Capture the cell that displays the provided text and extract its (X, Y) central coordinate. 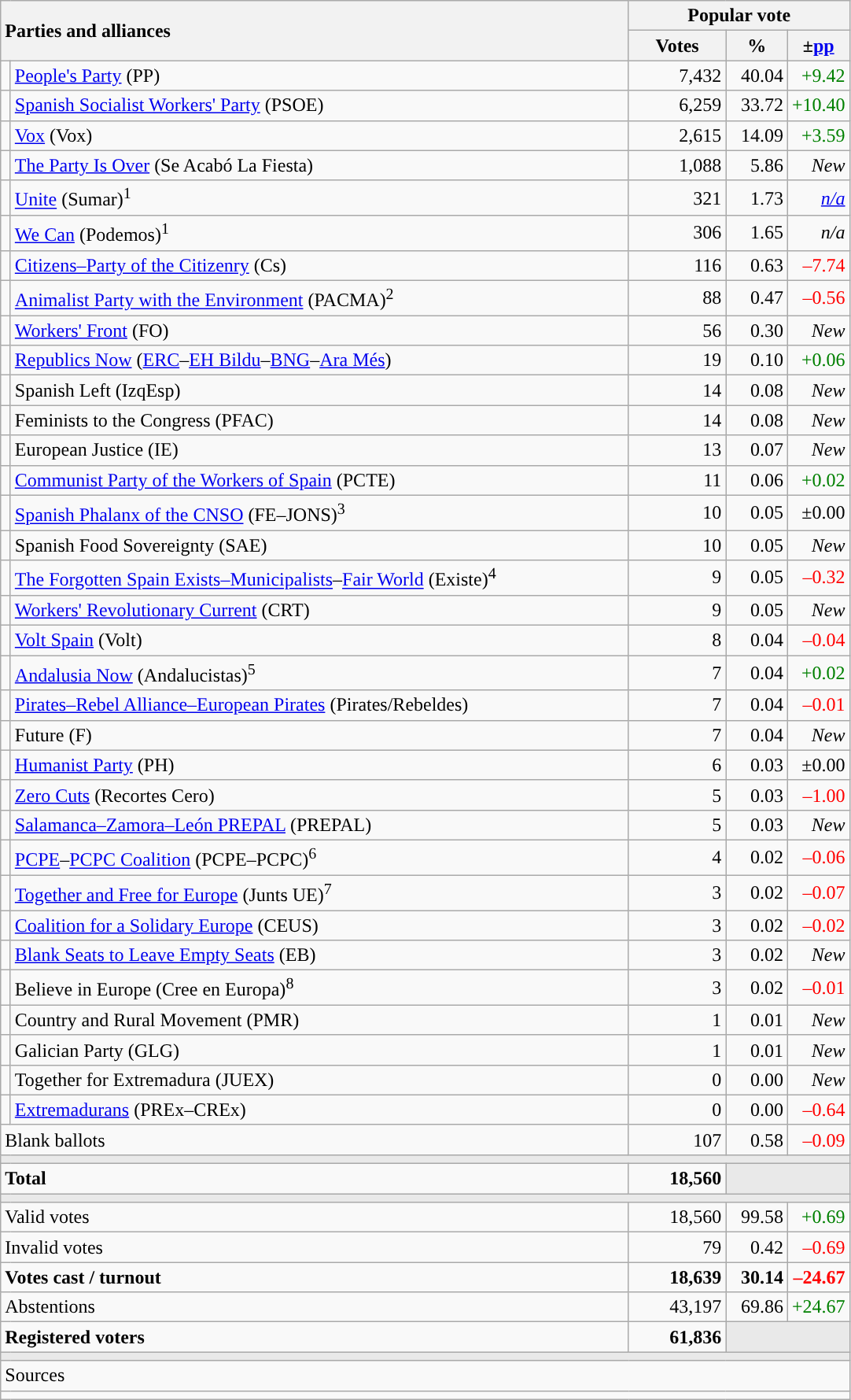
5.86 (757, 165)
107 (677, 1140)
+24.67 (818, 1307)
0.47 (757, 297)
40.04 (757, 76)
Galician Party (GLG) (319, 1050)
1,088 (677, 165)
1.65 (757, 233)
0.63 (757, 265)
69.86 (757, 1307)
Future (F) (319, 735)
–0.32 (818, 578)
6,259 (677, 105)
Sources (425, 1376)
–0.09 (818, 1140)
8 (677, 640)
–1.00 (818, 795)
0.58 (757, 1140)
We Can (Podemos)1 (319, 233)
Spanish Phalanx of the CNSO (FE–JONS)3 (319, 513)
Believe in Europe (Cree en Europa)8 (319, 988)
99.58 (757, 1217)
+10.40 (818, 105)
–0.64 (818, 1110)
Parties and alliances (315, 31)
Workers' Revolutionary Current (CRT) (319, 610)
18,639 (677, 1277)
61,836 (677, 1337)
–0.56 (818, 297)
0.42 (757, 1247)
The Forgotten Spain Exists–Municipalists–Fair World (Existe)4 (319, 578)
People's Party (PP) (319, 76)
43,197 (677, 1307)
88 (677, 297)
Together and Free for Europe (Junts UE)7 (319, 892)
Abstentions (315, 1307)
Citizens–Party of the Citizenry (Cs) (319, 265)
Volt Spain (Volt) (319, 640)
Total (315, 1179)
13 (677, 450)
Unite (Sumar)1 (319, 198)
Feminists to the Congress (PFAC) (319, 420)
Communist Party of the Workers of Spain (PCTE) (319, 480)
7,432 (677, 76)
306 (677, 233)
Votes cast / turnout (315, 1277)
+9.42 (818, 76)
11 (677, 480)
Votes (677, 46)
Animalist Party with the Environment (PACMA)2 (319, 297)
Zero Cuts (Recortes Cero) (319, 795)
–7.74 (818, 265)
Andalusia Now (Andalucistas)5 (319, 674)
European Justice (IE) (319, 450)
+0.69 (818, 1217)
Coalition for a Solidary Europe (CEUS) (319, 925)
Workers' Front (FO) (319, 331)
14.09 (757, 135)
Blank ballots (315, 1140)
–24.67 (818, 1277)
+3.59 (818, 135)
Registered voters (315, 1337)
The Party Is Over (Se Acabó La Fiesta) (319, 165)
Country and Rural Movement (PMR) (319, 1020)
0.30 (757, 331)
19 (677, 360)
Popular vote (739, 16)
0.10 (757, 360)
0.07 (757, 450)
321 (677, 198)
–0.04 (818, 640)
–0.02 (818, 925)
Valid votes (315, 1217)
Together for Extremadura (JUEX) (319, 1080)
Vox (Vox) (319, 135)
Spanish Left (IzqEsp) (319, 390)
30.14 (757, 1277)
116 (677, 265)
Pirates–Rebel Alliance–European Pirates (Pirates/Rebeldes) (319, 705)
Invalid votes (315, 1247)
–0.07 (818, 892)
4 (677, 858)
33.72 (757, 105)
Blank Seats to Leave Empty Seats (EB) (319, 955)
79 (677, 1247)
0.06 (757, 480)
2,615 (677, 135)
+0.06 (818, 360)
% (757, 46)
Humanist Party (PH) (319, 765)
Republics Now (ERC–EH Bildu–BNG–Ara Més) (319, 360)
6 (677, 765)
Salamanca–Zamora–León PREPAL (PREPAL) (319, 825)
56 (677, 331)
–0.69 (818, 1247)
Spanish Food Sovereignty (SAE) (319, 545)
Spanish Socialist Workers' Party (PSOE) (319, 105)
–0.06 (818, 858)
1.73 (757, 198)
PCPE–PCPC Coalition (PCPE–PCPC)6 (319, 858)
Extremadurans (PREx–CREx) (319, 1110)
±pp (818, 46)
